Provide the (x, y) coordinate of the cell's center where the given text is located.  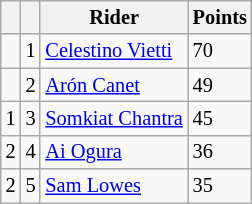
5 (31, 186)
Arón Canet (114, 85)
Celestino Vietti (114, 51)
4 (31, 152)
Points (220, 17)
Somkiat Chantra (114, 118)
Sam Lowes (114, 186)
70 (220, 51)
Ai Ogura (114, 152)
45 (220, 118)
35 (220, 186)
36 (220, 152)
Rider (114, 17)
3 (31, 118)
49 (220, 85)
